Scan for the cell matching the given text and deliver its (X, Y) coordinate at center. 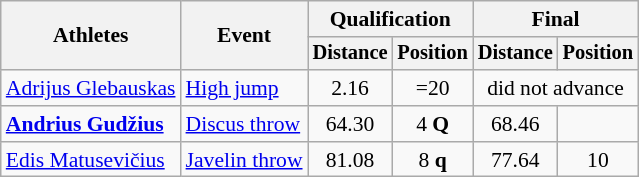
Athletes (91, 36)
68.46 (516, 124)
Adrijus Glebauskas (91, 88)
=20 (432, 88)
High jump (244, 88)
Qualification (390, 19)
Discus throw (244, 124)
Event (244, 36)
2.16 (350, 88)
64.30 (350, 124)
did not advance (556, 88)
4 Q (432, 124)
Andrius Gudžius (91, 124)
Final (556, 19)
